Identify which cell holds the provided text, then report its (X, Y) central coordinate. 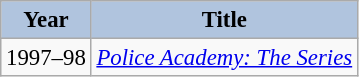
Police Academy: The Series (224, 58)
Title (224, 20)
Year (46, 20)
1997–98 (46, 58)
